Identify which cell holds the provided text, then report its (x, y) central coordinate. 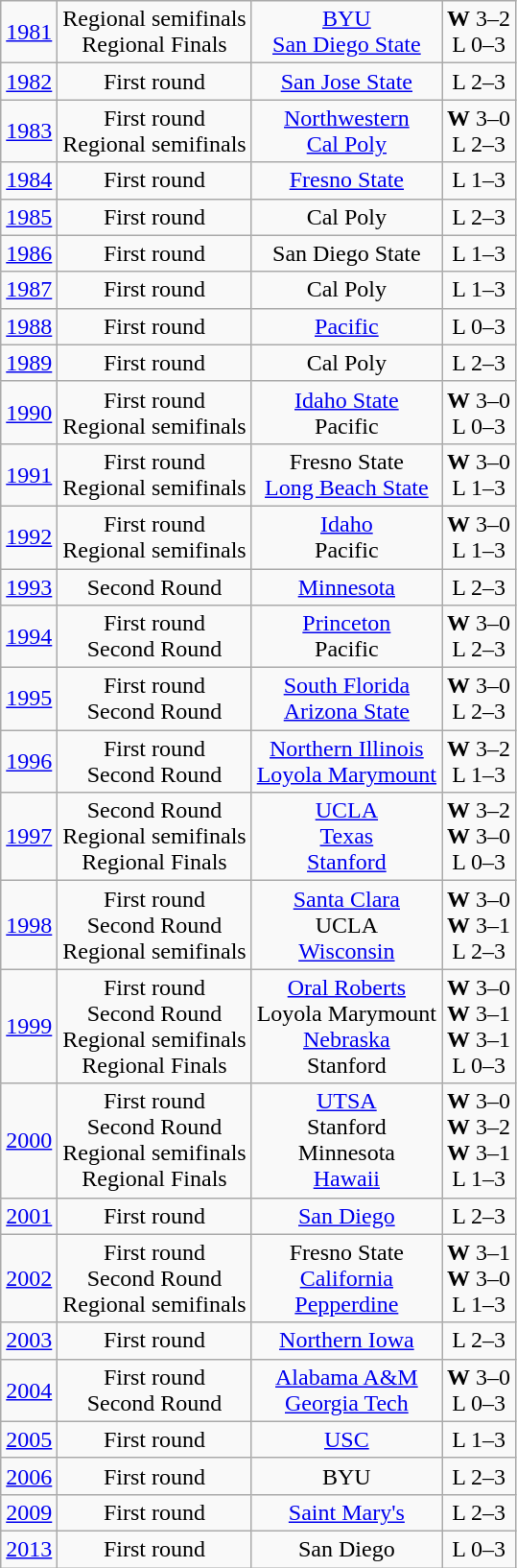
1998 (29, 925)
2001 (29, 1216)
W 3–0W 3–1L 2–3 (480, 925)
1982 (29, 82)
2006 (29, 1476)
2004 (29, 1390)
USC (346, 1439)
Fresno StateCaliforniaPepperdine (346, 1278)
1994 (29, 637)
IdahoPacific (346, 537)
1993 (29, 586)
2009 (29, 1512)
1991 (29, 474)
1987 (29, 290)
Fresno StateLong Beach State (346, 474)
Minnesota (346, 586)
Santa ClaraUCLAWisconsin (346, 925)
1992 (29, 537)
UCLATexasStanford (346, 837)
1997 (29, 837)
Northern IllinoisLoyola Marymount (346, 762)
1996 (29, 762)
PrincetonPacific (346, 637)
1984 (29, 180)
1989 (29, 363)
Regional semifinalsRegional Finals (154, 33)
W 3–2W 3–0L 0–3 (480, 837)
2002 (29, 1278)
Second RoundRegional semifinalsRegional Finals (154, 837)
1981 (29, 33)
BYU (346, 1476)
W 3–2L 1–3 (480, 762)
San Diego State (346, 253)
W 3–0W 3–2W 3–1L 1–3 (480, 1140)
W 3–2L 0–3 (480, 33)
1990 (29, 413)
W 3–1W 3–0L 1–3 (480, 1278)
2005 (29, 1439)
1995 (29, 699)
1999 (29, 1027)
Pacific (346, 326)
Second Round (154, 586)
South FloridaArizona State (346, 699)
Idaho StatePacific (346, 413)
San Jose State (346, 82)
W 3–0W 3–1W 3–1L 0–3 (480, 1027)
Northern Iowa (346, 1341)
2000 (29, 1140)
1983 (29, 131)
Fresno State (346, 180)
UTSAStanfordMinnesotaHawaii (346, 1140)
1986 (29, 253)
NorthwesternCal Poly (346, 131)
Oral RobertsLoyola MarymountNebraskaStanford (346, 1027)
Saint Mary's (346, 1512)
2003 (29, 1341)
1988 (29, 326)
1985 (29, 217)
Alabama A&MGeorgia Tech (346, 1390)
2013 (29, 1549)
BYUSan Diego State (346, 33)
